For the text-containing cell, return its midpoint in (X, Y) coordinate format. 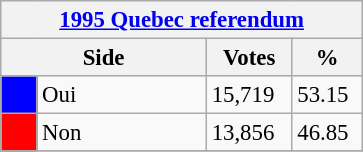
Votes (249, 58)
Side (104, 58)
15,719 (249, 95)
% (328, 58)
46.85 (328, 133)
Oui (122, 95)
53.15 (328, 95)
Non (122, 133)
1995 Quebec referendum (182, 20)
13,856 (249, 133)
